Locate the cell with the specified text and output its [x, y] center coordinate. 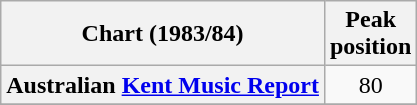
Peakposition [370, 34]
Chart (1983/84) [163, 34]
Australian Kent Music Report [163, 85]
80 [370, 85]
